Scan for the cell matching the given text and deliver its [x, y] coordinate at center. 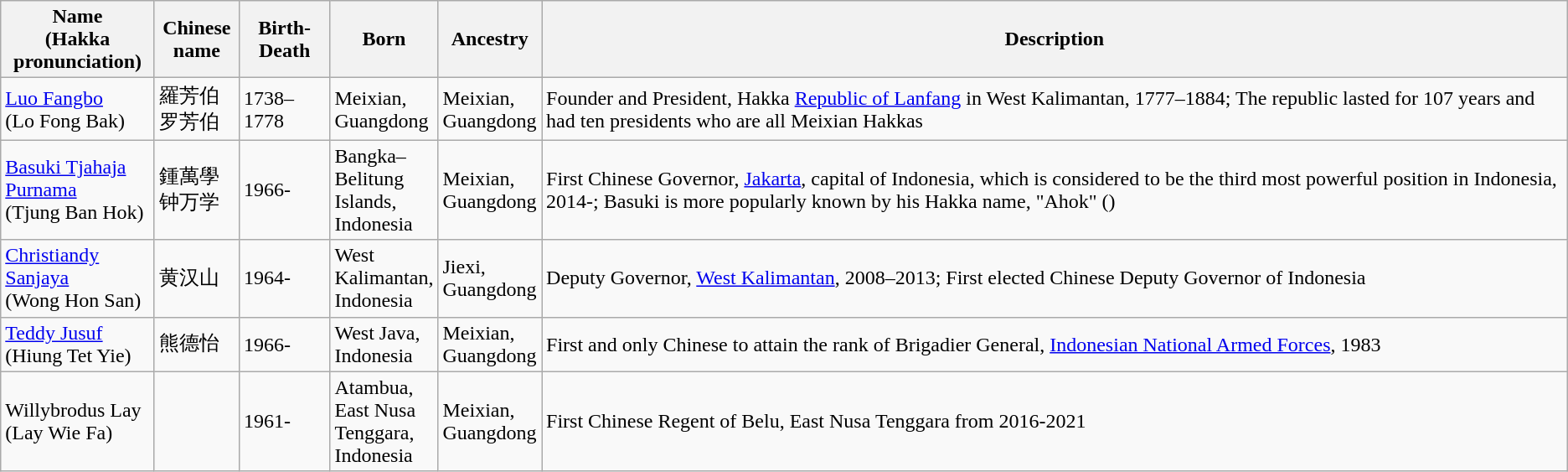
Ancestry [490, 39]
Birth-Death [285, 39]
1961- [285, 421]
Deputy Governor, West Kalimantan, 2008–2013; First elected Chinese Deputy Governor of Indonesia [1055, 278]
Willybrodus Lay(Lay Wie Fa) [78, 421]
Description [1055, 39]
Jiexi, Guangdong [490, 278]
鍾萬學钟万学 [196, 189]
West Java, Indonesia [384, 344]
Chinese name [196, 39]
熊德怡 [196, 344]
1738–1778 [285, 109]
黄汉山 [196, 278]
Teddy Jusuf(Hiung Tet Yie) [78, 344]
First Chinese Regent of Belu, East Nusa Tenggara from 2016-2021 [1055, 421]
Bangka–Belitung Islands, Indonesia [384, 189]
Luo Fangbo(Lo Fong Bak) [78, 109]
Christiandy Sanjaya(Wong Hon San) [78, 278]
Basuki Tjahaja Purnama(Tjung Ban Hok) [78, 189]
First and only Chinese to attain the rank of Brigadier General, Indonesian National Armed Forces, 1983 [1055, 344]
Name(Hakka pronunciation) [78, 39]
Born [384, 39]
West Kalimantan, Indonesia [384, 278]
羅芳伯罗芳伯 [196, 109]
Atambua, East Nusa Tenggara, Indonesia [384, 421]
1964- [285, 278]
